Locate the cell with the specified text and output its (x, y) center coordinate. 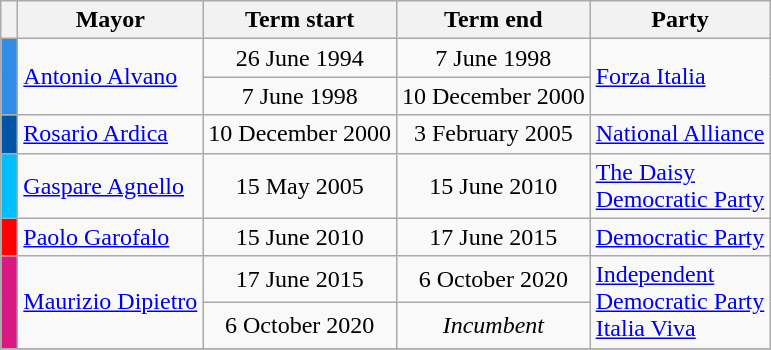
Incumbent (493, 325)
The DaisyDemocratic Party (680, 186)
26 June 1994 (300, 58)
Maurizio Dipietro (110, 302)
Paolo Garofalo (110, 237)
Antonio Alvano (110, 77)
IndependentDemocratic PartyItalia Viva (680, 302)
Term start (300, 20)
Forza Italia (680, 77)
3 February 2005 (493, 134)
Gaspare Agnello (110, 186)
Term end (493, 20)
Democratic Party (680, 237)
15 May 2005 (300, 186)
National Alliance (680, 134)
Rosario Ardica (110, 134)
Mayor (110, 20)
Party (680, 20)
